Return the [X, Y] coordinate for the center point of the cell that contains the specified text.  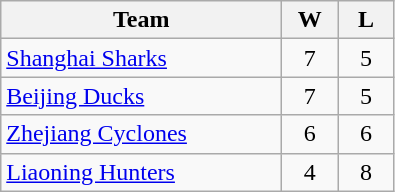
Liaoning Hunters [142, 172]
Beijing Ducks [142, 96]
8 [366, 172]
W [310, 20]
4 [310, 172]
L [366, 20]
Zhejiang Cyclones [142, 134]
Team [142, 20]
Shanghai Sharks [142, 58]
